Capture the cell that displays the provided text and extract its [X, Y] central coordinate. 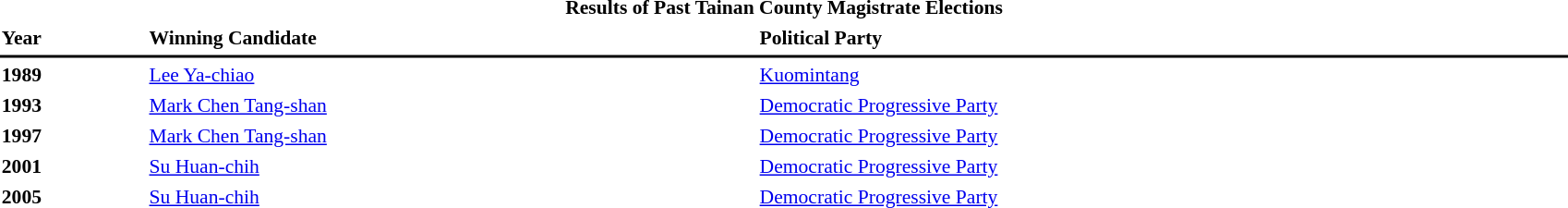
Kuomintang [1164, 75]
Winning Candidate [451, 38]
Lee Ya-chiao [451, 75]
Political Party [1164, 38]
Year [72, 38]
1989 [72, 75]
1993 [72, 105]
2001 [72, 166]
1997 [72, 136]
Su Huan-chih [451, 166]
